Return [X, Y] of the center of cell containing provided text 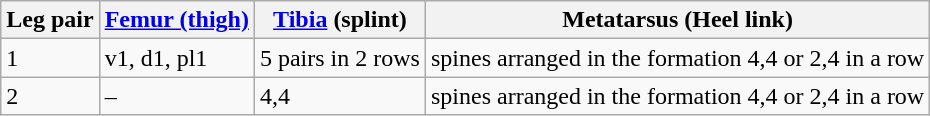
v1, d1, pl1 [176, 58]
– [176, 96]
2 [50, 96]
Femur (thigh) [176, 20]
4,4 [340, 96]
Leg pair [50, 20]
5 pairs in 2 rows [340, 58]
1 [50, 58]
Tibia (splint) [340, 20]
Metatarsus (Heel link) [677, 20]
